For the text-containing cell, return its midpoint in (x, y) coordinate format. 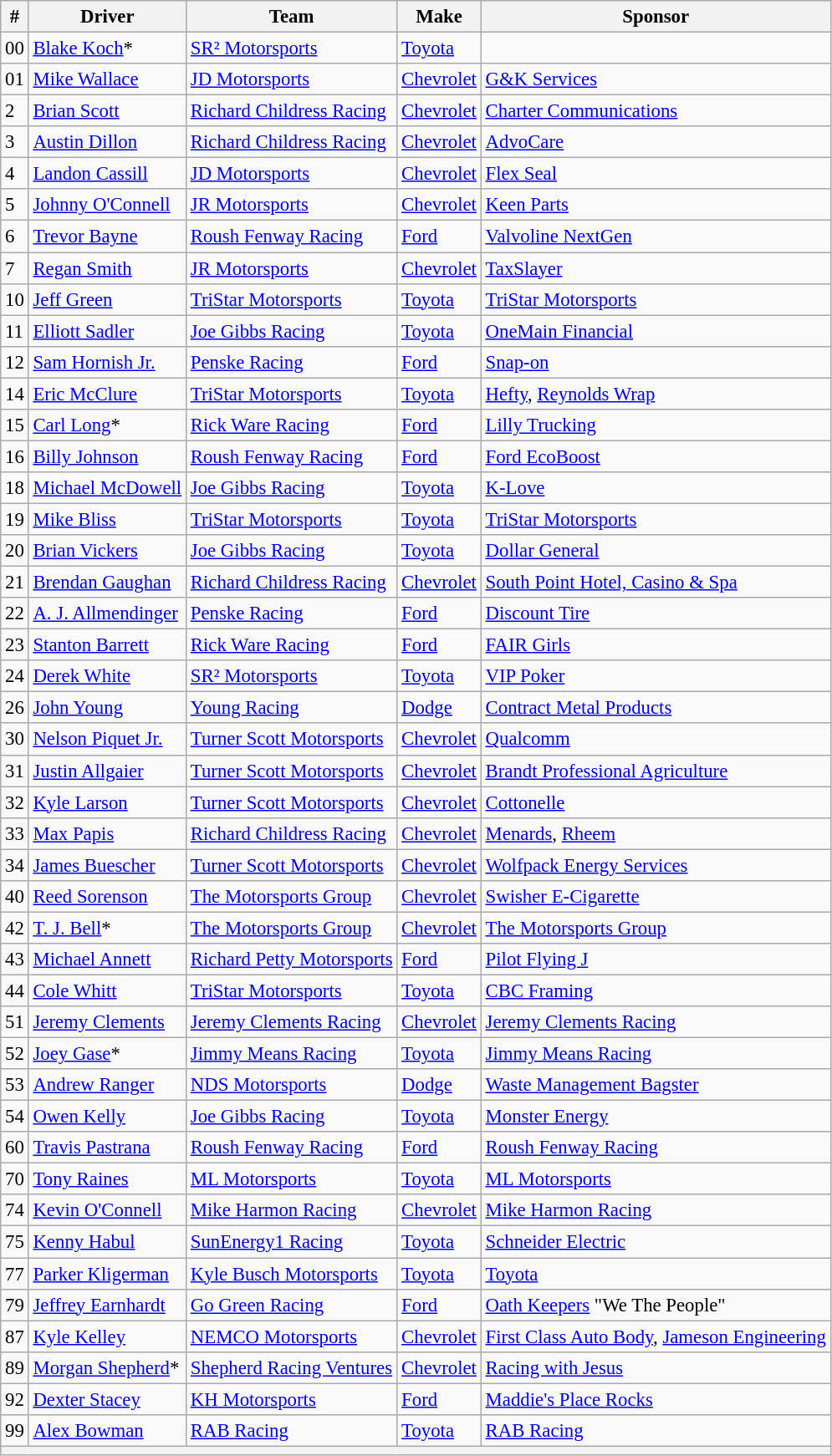
Cottonelle (656, 802)
43 (15, 960)
Jeff Green (107, 299)
Team (291, 17)
Max Papis (107, 833)
Austin Dillon (107, 142)
Jeffrey Earnhardt (107, 1305)
26 (15, 708)
Mike Wallace (107, 79)
James Buescher (107, 865)
Hefty, Reynolds Wrap (656, 394)
Brian Vickers (107, 551)
# (15, 17)
OneMain Financial (656, 331)
Discount Tire (656, 613)
Wolfpack Energy Services (656, 865)
T. J. Bell* (107, 928)
31 (15, 771)
Snap-on (656, 362)
01 (15, 79)
92 (15, 1399)
Kyle Kelley (107, 1336)
12 (15, 362)
Michael Annett (107, 960)
NEMCO Motorsports (291, 1336)
Qualcomm (656, 740)
Brendan Gaughan (107, 583)
G&K Services (656, 79)
89 (15, 1367)
Joey Gase* (107, 1054)
Stanton Barrett (107, 645)
KH Motorsports (291, 1399)
Pilot Flying J (656, 960)
Waste Management Bagster (656, 1085)
32 (15, 802)
44 (15, 990)
Derek White (107, 676)
22 (15, 613)
Kevin O'Connell (107, 1211)
Maddie's Place Rocks (656, 1399)
Go Green Racing (291, 1305)
30 (15, 740)
Elliott Sadler (107, 331)
Andrew Ranger (107, 1085)
Menards, Rheem (656, 833)
Travis Pastrana (107, 1148)
A. J. Allmendinger (107, 613)
Swisher E-Cigarette (656, 897)
Eric McClure (107, 394)
19 (15, 519)
TaxSlayer (656, 268)
54 (15, 1117)
Regan Smith (107, 268)
00 (15, 48)
VIP Poker (656, 676)
33 (15, 833)
Justin Allgaier (107, 771)
87 (15, 1336)
24 (15, 676)
99 (15, 1431)
Morgan Shepherd* (107, 1367)
Valvoline NextGen (656, 237)
Trevor Bayne (107, 237)
34 (15, 865)
Lilly Trucking (656, 425)
5 (15, 205)
16 (15, 456)
4 (15, 174)
11 (15, 331)
Landon Cassill (107, 174)
Make (439, 17)
Mike Bliss (107, 519)
60 (15, 1148)
51 (15, 1022)
Charter Communications (656, 111)
Schneider Electric (656, 1242)
Kyle Busch Motorsports (291, 1274)
14 (15, 394)
Contract Metal Products (656, 708)
SunEnergy1 Racing (291, 1242)
K-Love (656, 488)
Parker Kligerman (107, 1274)
74 (15, 1211)
NDS Motorsports (291, 1085)
15 (15, 425)
Driver (107, 17)
53 (15, 1085)
70 (15, 1179)
Owen Kelly (107, 1117)
10 (15, 299)
John Young (107, 708)
Flex Seal (656, 174)
Sam Hornish Jr. (107, 362)
3 (15, 142)
7 (15, 268)
South Point Hotel, Casino & Spa (656, 583)
79 (15, 1305)
18 (15, 488)
CBC Framing (656, 990)
Kenny Habul (107, 1242)
23 (15, 645)
Alex Bowman (107, 1431)
Racing with Jesus (656, 1367)
Reed Sorenson (107, 897)
FAIR Girls (656, 645)
Billy Johnson (107, 456)
20 (15, 551)
6 (15, 237)
Nelson Piquet Jr. (107, 740)
Jeremy Clements (107, 1022)
Ford EcoBoost (656, 456)
40 (15, 897)
Brian Scott (107, 111)
Sponsor (656, 17)
Keen Parts (656, 205)
Dexter Stacey (107, 1399)
Young Racing (291, 708)
Oath Keepers "We The People" (656, 1305)
2 (15, 111)
75 (15, 1242)
Richard Petty Motorsports (291, 960)
52 (15, 1054)
77 (15, 1274)
Cole Whitt (107, 990)
Tony Raines (107, 1179)
Brandt Professional Agriculture (656, 771)
Johnny O'Connell (107, 205)
Kyle Larson (107, 802)
Carl Long* (107, 425)
Shepherd Racing Ventures (291, 1367)
42 (15, 928)
Monster Energy (656, 1117)
Dollar General (656, 551)
AdvoCare (656, 142)
Blake Koch* (107, 48)
21 (15, 583)
First Class Auto Body, Jameson Engineering (656, 1336)
Michael McDowell (107, 488)
